Return (X, Y) of the center of cell containing provided text 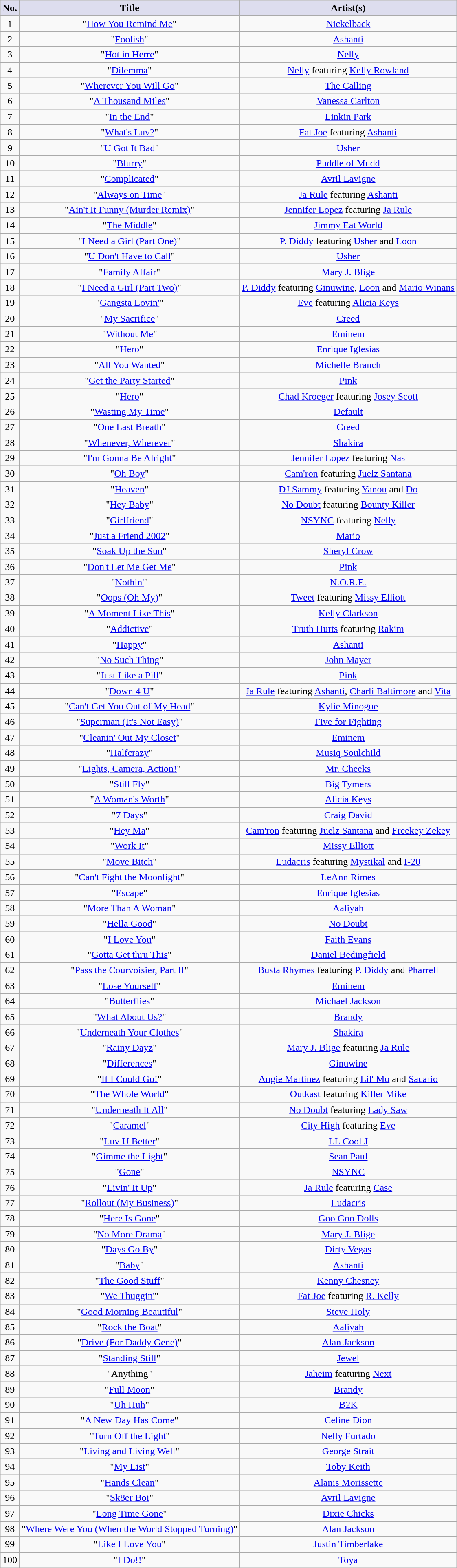
91 (10, 1420)
"Halfcrazy" (130, 753)
Craig David (348, 815)
"Always on Time" (130, 194)
46 (10, 722)
Missy Elliott (348, 846)
"Work It" (130, 846)
52 (10, 815)
"One Last Breath" (130, 427)
Puddle of Mudd (348, 163)
27 (10, 427)
10 (10, 163)
Kenny Chesney (348, 1281)
"Oh Boy" (130, 474)
34 (10, 536)
"Baby" (130, 1265)
"My Sacrifice" (130, 318)
23 (10, 365)
Alicia Keys (348, 799)
Ja Rule featuring Case (348, 1188)
74 (10, 1156)
Goo Goo Dolls (348, 1219)
92 (10, 1435)
6 (10, 101)
"Full Moon" (130, 1389)
2 (10, 39)
Ginuwine (348, 1063)
"Hot in Herre" (130, 55)
Nelly featuring Kelly Rowland (348, 70)
Vanessa Carlton (348, 101)
"Livin' It Up" (130, 1188)
"In the End" (130, 117)
Mary J. Blige featuring Ja Rule (348, 1048)
"Don't Let Me Get Me" (130, 567)
86 (10, 1343)
95 (10, 1482)
Ludacris featuring Mystikal and I-20 (348, 861)
"Lose Yourself" (130, 986)
"I Need a Girl (Part Two)" (130, 287)
53 (10, 830)
Toya (348, 1560)
21 (10, 334)
LL Cool J (348, 1141)
9 (10, 148)
Nickelback (348, 24)
P. Diddy featuring Ginuwine, Loon and Mario Winans (348, 287)
"Get the Party Started" (130, 380)
"Rainy Dayz" (130, 1048)
"Pass the Courvoisier, Part II" (130, 970)
83 (10, 1296)
96 (10, 1498)
44 (10, 691)
38 (10, 598)
John Mayer (348, 660)
45 (10, 707)
"Drive (For Daddy Gene)" (130, 1343)
"My List" (130, 1467)
59 (10, 923)
77 (10, 1203)
Dixie Chicks (348, 1513)
14 (10, 225)
50 (10, 784)
"Without Me" (130, 334)
Jimmy Eat World (348, 225)
67 (10, 1048)
"Hands Clean" (130, 1482)
The Calling (348, 86)
Daniel Bedingfield (348, 955)
47 (10, 738)
"We Thuggin'" (130, 1296)
16 (10, 256)
Sean Paul (348, 1156)
"Underneath It All" (130, 1110)
"Down 4 U" (130, 691)
5 (10, 86)
37 (10, 582)
"Just Like a Pill" (130, 675)
76 (10, 1188)
"Long Time Gone" (130, 1513)
35 (10, 551)
"Just a Friend 2002" (130, 536)
"Girlfriend" (130, 520)
15 (10, 241)
"Hella Good" (130, 923)
88 (10, 1374)
Big Tymers (348, 784)
"7 Days" (130, 815)
89 (10, 1389)
"I'm Gonna Be Alright" (130, 458)
79 (10, 1234)
George Strait (348, 1451)
4 (10, 70)
Nelly Furtado (348, 1435)
"The Middle" (130, 225)
DJ Sammy featuring Yanou and Do (348, 489)
99 (10, 1544)
"Differences" (130, 1063)
Steve Holy (348, 1312)
Cam'ron featuring Juelz Santana and Freekey Zekey (348, 830)
55 (10, 861)
"Nothin'" (130, 582)
48 (10, 753)
"More Than A Woman" (130, 908)
Fat Joe featuring R. Kelly (348, 1296)
No. (10, 8)
"Soak Up the Sun" (130, 551)
Toby Keith (348, 1467)
36 (10, 567)
Fat Joe featuring Ashanti (348, 132)
8 (10, 132)
"What About Us?" (130, 1017)
28 (10, 442)
Five for Fighting (348, 722)
No Doubt featuring Lady Saw (348, 1110)
No Doubt (348, 923)
82 (10, 1281)
"Gone" (130, 1172)
73 (10, 1141)
"Butterflies" (130, 1001)
Truth Hurts featuring Rakim (348, 629)
"A Moment Like This" (130, 613)
"Here Is Gone" (130, 1219)
78 (10, 1219)
84 (10, 1312)
29 (10, 458)
"Underneath Your Clothes" (130, 1032)
"Superman (It's Not Easy)" (130, 722)
Artist(s) (348, 8)
Default (348, 411)
City High featuring Eve (348, 1125)
72 (10, 1125)
68 (10, 1063)
"Wasting My Time" (130, 411)
"Hey Baby" (130, 505)
41 (10, 644)
"Blurry" (130, 163)
58 (10, 908)
Chad Kroeger featuring Josey Scott (348, 396)
"Like I Love You" (130, 1544)
"Living and Living Well" (130, 1451)
"If I Could Go!" (130, 1079)
NSYNC (348, 1172)
"Rock the Boat" (130, 1327)
75 (10, 1172)
B2K (348, 1405)
Cam'ron featuring Juelz Santana (348, 474)
19 (10, 303)
"A Thousand Miles" (130, 101)
51 (10, 799)
"A Woman's Worth" (130, 799)
63 (10, 986)
Jennifer Lopez featuring Ja Rule (348, 210)
"A New Day Has Come" (130, 1420)
Mr. Cheeks (348, 769)
93 (10, 1451)
Mario (348, 536)
NSYNC featuring Nelly (348, 520)
"Uh Huh" (130, 1405)
66 (10, 1032)
30 (10, 474)
Justin Timberlake (348, 1544)
Jaheim featuring Next (348, 1374)
"All You Wanted" (130, 365)
94 (10, 1467)
"Whenever, Wherever" (130, 442)
32 (10, 505)
Alanis Morissette (348, 1482)
LeAnn Rimes (348, 877)
81 (10, 1265)
25 (10, 396)
39 (10, 613)
"Cleanin' Out My Closet" (130, 738)
62 (10, 970)
56 (10, 877)
11 (10, 179)
65 (10, 1017)
"I Do!!" (130, 1560)
"Sk8er Boi" (130, 1498)
"Oops (Oh My)" (130, 598)
Tweet featuring Missy Elliott (348, 598)
"Still Fly" (130, 784)
Kylie Minogue (348, 707)
"Move Bitch" (130, 861)
"Family Affair" (130, 272)
"Anything" (130, 1374)
"Days Go By" (130, 1250)
100 (10, 1560)
97 (10, 1513)
33 (10, 520)
Dirty Vegas (348, 1250)
Ja Rule featuring Ashanti, Charli Baltimore and Vita (348, 691)
Title (130, 8)
24 (10, 380)
Kelly Clarkson (348, 613)
18 (10, 287)
"Addictive" (130, 629)
Michael Jackson (348, 1001)
"U Don't Have to Call" (130, 256)
P. Diddy featuring Usher and Loon (348, 241)
"Good Morning Beautiful" (130, 1312)
12 (10, 194)
Ja Rule featuring Ashanti (348, 194)
69 (10, 1079)
"The Whole World" (130, 1094)
61 (10, 955)
43 (10, 675)
64 (10, 1001)
"Wherever You Will Go" (130, 86)
60 (10, 939)
"No Such Thing" (130, 660)
Faith Evans (348, 939)
3 (10, 55)
Sheryl Crow (348, 551)
"Turn Off the Light" (130, 1435)
"How You Remind Me" (130, 24)
"Foolish" (130, 39)
20 (10, 318)
Jewel (348, 1358)
98 (10, 1529)
"Escape" (130, 892)
49 (10, 769)
87 (10, 1358)
Ludacris (348, 1203)
7 (10, 117)
Linkin Park (348, 117)
57 (10, 892)
Michelle Branch (348, 365)
"Gimme the Light" (130, 1156)
"Ain't It Funny (Murder Remix)" (130, 210)
22 (10, 349)
13 (10, 210)
54 (10, 846)
Busta Rhymes featuring P. Diddy and Pharrell (348, 970)
"No More Drama" (130, 1234)
85 (10, 1327)
31 (10, 489)
"I Need a Girl (Part One)" (130, 241)
Outkast featuring Killer Mike (348, 1094)
"Caramel" (130, 1125)
Musiq Soulchild (348, 753)
42 (10, 660)
"Where Were You (When the World Stopped Turning)" (130, 1529)
80 (10, 1250)
"The Good Stuff" (130, 1281)
"Gotta Get thru This" (130, 955)
"I Love You" (130, 939)
Eve featuring Alicia Keys (348, 303)
"Hey Ma" (130, 830)
70 (10, 1094)
"Luv U Better" (130, 1141)
"Heaven" (130, 489)
90 (10, 1405)
"Dilemma" (130, 70)
"Gangsta Lovin'" (130, 303)
"Happy" (130, 644)
71 (10, 1110)
Celine Dion (348, 1420)
1 (10, 24)
"Can't Fight the Moonlight" (130, 877)
"Can't Get You Out of My Head" (130, 707)
Nelly (348, 55)
"Lights, Camera, Action!" (130, 769)
17 (10, 272)
26 (10, 411)
"What's Luv?" (130, 132)
"Rollout (My Business)" (130, 1203)
40 (10, 629)
Angie Martinez featuring Lil' Mo and Sacario (348, 1079)
No Doubt featuring Bounty Killer (348, 505)
"U Got It Bad" (130, 148)
"Complicated" (130, 179)
Jennifer Lopez featuring Nas (348, 458)
N.O.R.E. (348, 582)
"Standing Still" (130, 1358)
